Locate the cell with the specified text and output its (X, Y) center coordinate. 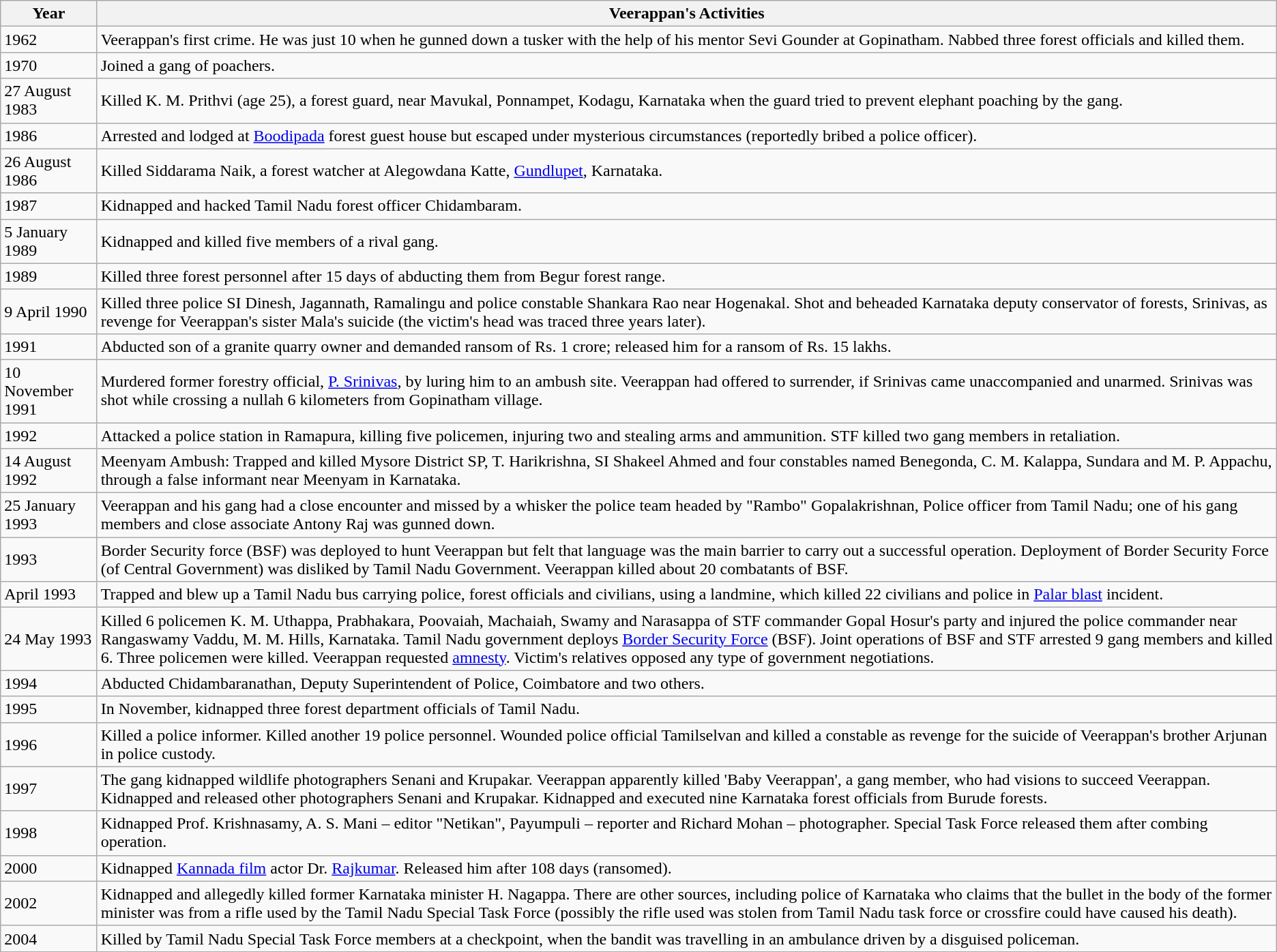
26 August 1986 (49, 170)
1962 (49, 40)
Kidnapped Kannada film actor Dr. Rajkumar. Released him after 108 days (ransomed). (686, 868)
Arrested and lodged at Boodipada forest guest house but escaped under mysterious circumstances (reportedly bribed a police officer). (686, 136)
2004 (49, 938)
24 May 1993 (49, 639)
9 April 1990 (49, 311)
Killed three forest personnel after 15 days of abducting them from Begur forest range. (686, 276)
Killed Siddarama Naik, a forest watcher at Alegowdana Katte, Gundlupet, Karnataka. (686, 170)
27 August 1983 (49, 101)
Kidnapped and killed five members of a rival gang. (686, 241)
Kidnapped and hacked Tamil Nadu forest officer Chidambaram. (686, 206)
1986 (49, 136)
14 August 1992 (49, 471)
1998 (49, 833)
10 November 1991 (49, 391)
25 January 1993 (49, 516)
1989 (49, 276)
Joined a gang of poachers. (686, 65)
Veerappan's Activities (686, 14)
1991 (49, 346)
1987 (49, 206)
1995 (49, 709)
Abducted son of a granite quarry owner and demanded ransom of Rs. 1 crore; released him for a ransom of Rs. 15 lakhs. (686, 346)
1992 (49, 436)
Year (49, 14)
Abducted Chidambaranathan, Deputy Superintendent of Police, Coimbatore and two others. (686, 683)
2002 (49, 903)
1994 (49, 683)
1997 (49, 788)
April 1993 (49, 595)
In November, kidnapped three forest department officials of Tamil Nadu. (686, 709)
1970 (49, 65)
5 January 1989 (49, 241)
Killed by Tamil Nadu Special Task Force members at a checkpoint, when the bandit was travelling in an ambulance driven by a disguised policeman. (686, 938)
1996 (49, 745)
1993 (49, 559)
2000 (49, 868)
